Identify which cell holds the provided text, then report its (x, y) central coordinate. 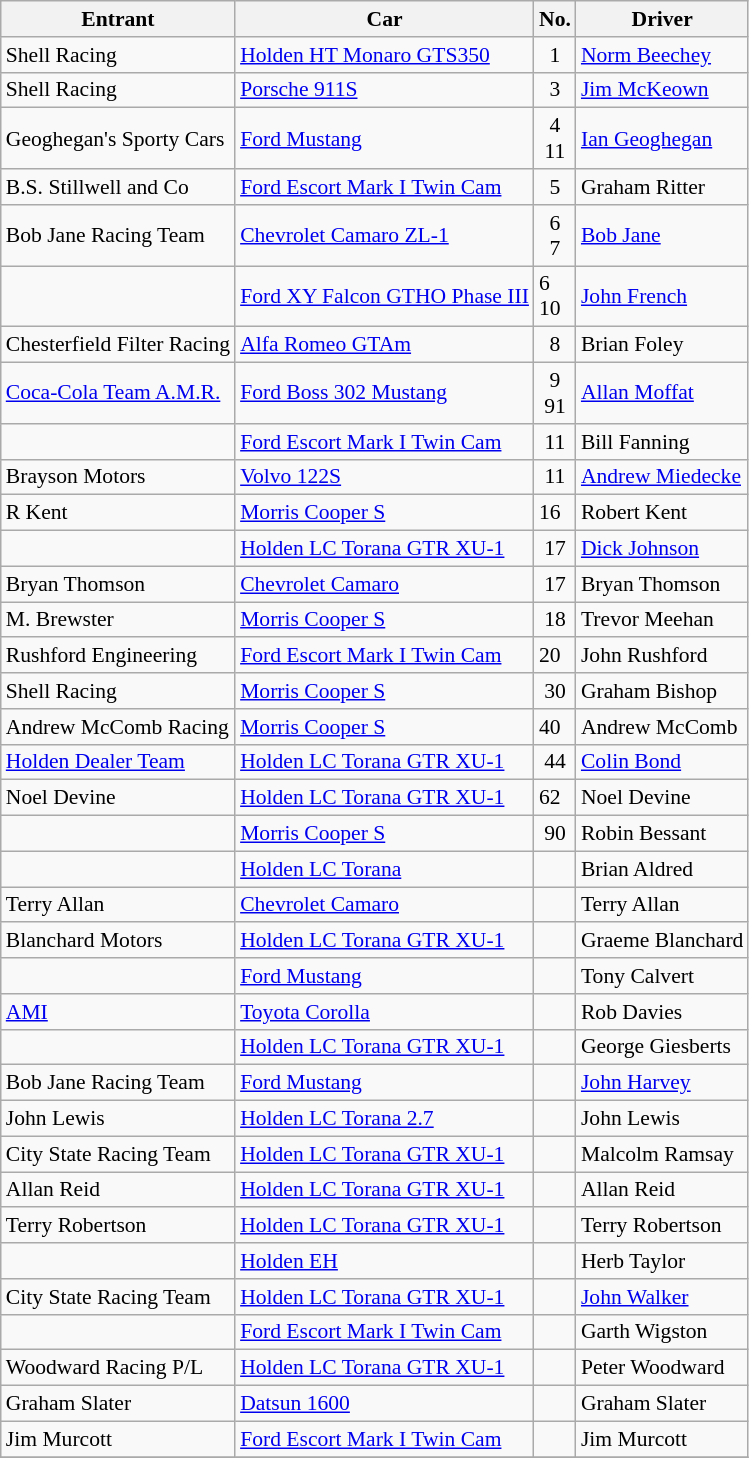
Bob Jane (662, 236)
Geoghegan's Sporty Cars (118, 138)
Ford XY Falcon GTHO Phase III (384, 296)
AMI (118, 1012)
Alfa Romeo GTAm (384, 345)
Jim McKeown (662, 90)
Holden LC Torana 2.7 (384, 1119)
Chesterfield Filter Racing (118, 345)
No. (555, 19)
Malcolm Ramsay (662, 1154)
Entrant (118, 19)
Dick Johnson (662, 549)
Allan Moffat (662, 394)
George Giesberts (662, 1047)
Coca-Cola Team A.M.R. (118, 394)
1 (555, 55)
John French (662, 296)
Volvo 122S (384, 477)
Holden LC Torana (384, 869)
Datsun 1600 (384, 1404)
B.S. Stillwell and Co (118, 187)
62 (555, 798)
Andrew McComb Racing (118, 727)
Rob Davies (662, 1012)
Robert Kent (662, 513)
Trevor Meehan (662, 620)
Rushford Engineering (118, 656)
18 (555, 620)
5 (555, 187)
John Rushford (662, 656)
Car (384, 19)
Bill Fanning (662, 442)
M. Brewster (118, 620)
16 (555, 513)
991 (555, 394)
20 (555, 656)
Brian Aldred (662, 869)
Peter Woodward (662, 1368)
Graeme Blanchard (662, 941)
67 (555, 236)
Andrew McComb (662, 727)
Graham Bishop (662, 691)
Ford Boss 302 Mustang (384, 394)
Tony Calvert (662, 976)
Herb Taylor (662, 1261)
John Walker (662, 1297)
Andrew Miedecke (662, 477)
John Harvey (662, 1083)
Graham Ritter (662, 187)
R Kent (118, 513)
40 (555, 727)
Woodward Racing P/L (118, 1368)
8 (555, 345)
Brian Foley (662, 345)
Brayson Motors (118, 477)
Toyota Corolla (384, 1012)
Holden HT Monaro GTS350 (384, 55)
44 (555, 762)
Holden EH (384, 1261)
Garth Wigston (662, 1332)
Colin Bond (662, 762)
Norm Beechey (662, 55)
90 (555, 834)
30 (555, 691)
3 (555, 90)
Blanchard Motors (118, 941)
Holden Dealer Team (118, 762)
411 (555, 138)
Chevrolet Camaro ZL-1 (384, 236)
Robin Bessant (662, 834)
Driver (662, 19)
Ian Geoghegan (662, 138)
Porsche 911S (384, 90)
610 (555, 296)
